Return (X, Y) of the center of cell containing provided text 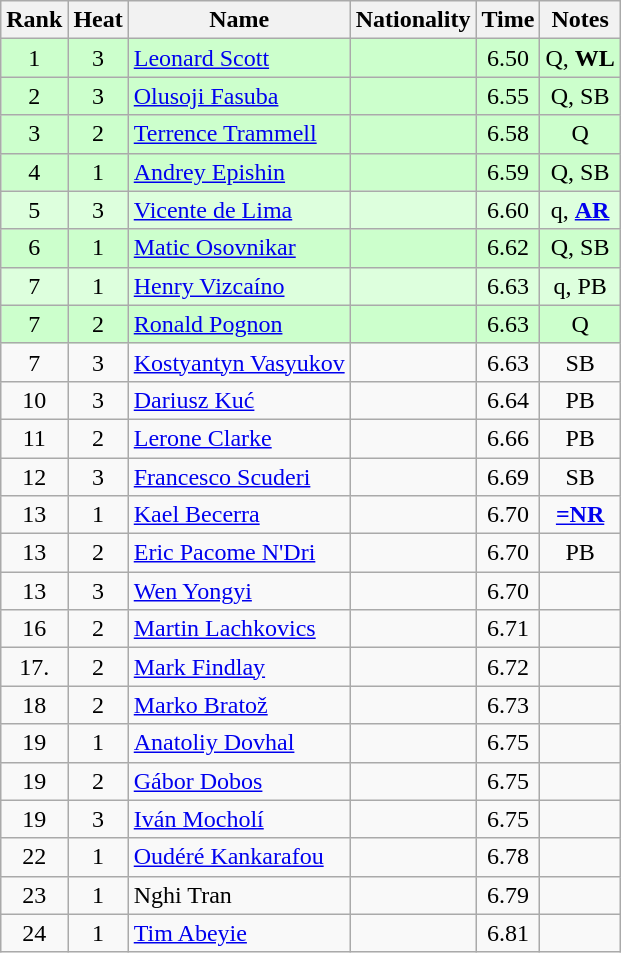
6.59 (508, 172)
17. (34, 667)
Nghi Tran (239, 895)
Henry Vizcaíno (239, 286)
6.60 (508, 210)
Eric Pacome N'Dri (239, 553)
Oudéré Kankarafou (239, 857)
Terrence Trammell (239, 134)
6.50 (508, 58)
Nationality (413, 20)
Dariusz Kuć (239, 400)
22 (34, 857)
Rank (34, 20)
18 (34, 705)
16 (34, 629)
23 (34, 895)
Matic Osovnikar (239, 248)
Francesco Scuderi (239, 477)
Mark Findlay (239, 667)
Olusoji Fasuba (239, 96)
Marko Bratož (239, 705)
Wen Yongyi (239, 591)
10 (34, 400)
=NR (580, 515)
Ronald Pognon (239, 324)
q, PB (580, 286)
6.55 (508, 96)
Kostyantyn Vasyukov (239, 362)
6.64 (508, 400)
6.72 (508, 667)
Tim Abeyie (239, 933)
q, AR (580, 210)
6.66 (508, 438)
Andrey Epishin (239, 172)
6.81 (508, 933)
5 (34, 210)
6 (34, 248)
11 (34, 438)
Name (239, 20)
Q, WL (580, 58)
12 (34, 477)
Iván Mocholí (239, 819)
Lerone Clarke (239, 438)
4 (34, 172)
Martin Lachkovics (239, 629)
Heat (98, 20)
6.78 (508, 857)
6.58 (508, 134)
Vicente de Lima (239, 210)
6.69 (508, 477)
24 (34, 933)
Anatoliy Dovhal (239, 743)
Gábor Dobos (239, 781)
6.79 (508, 895)
6.73 (508, 705)
Notes (580, 20)
6.62 (508, 248)
Kael Becerra (239, 515)
Time (508, 20)
Leonard Scott (239, 58)
6.71 (508, 629)
